Identify which cell holds the provided text, then report its [x, y] central coordinate. 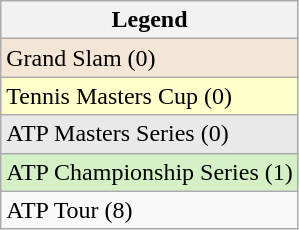
Tennis Masters Cup (0) [150, 96]
ATP Championship Series (1) [150, 172]
Legend [150, 20]
Grand Slam (0) [150, 58]
ATP Masters Series (0) [150, 134]
ATP Tour (8) [150, 210]
